Return [X, Y] of the center of cell containing provided text 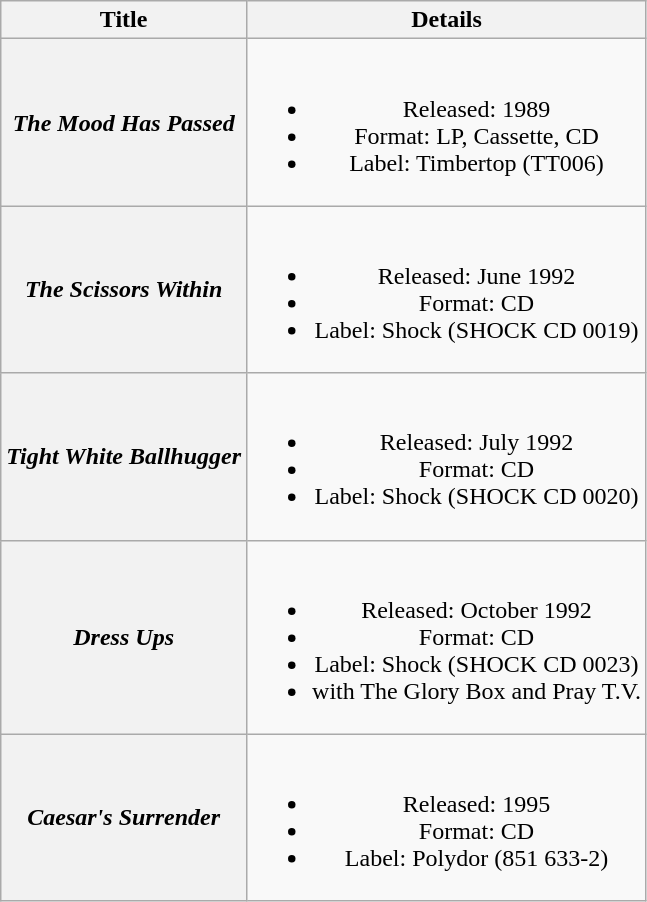
Title [124, 20]
Released: 1989Format: LP, Cassette, CDLabel: Timbertop (TT006) [447, 122]
The Scissors Within [124, 290]
Dress Ups [124, 637]
Released: July 1992Format: CDLabel: Shock (SHOCK CD 0020) [447, 456]
Released: 1995Format: CDLabel: Polydor (851 633-2) [447, 818]
Released: October 1992Format: CDLabel: Shock (SHOCK CD 0023)with The Glory Box and Pray T.V. [447, 637]
Details [447, 20]
The Mood Has Passed [124, 122]
Caesar's Surrender [124, 818]
Tight White Ballhugger [124, 456]
Released: June 1992Format: CDLabel: Shock (SHOCK CD 0019) [447, 290]
